Capture the cell that displays the provided text and extract its (x, y) central coordinate. 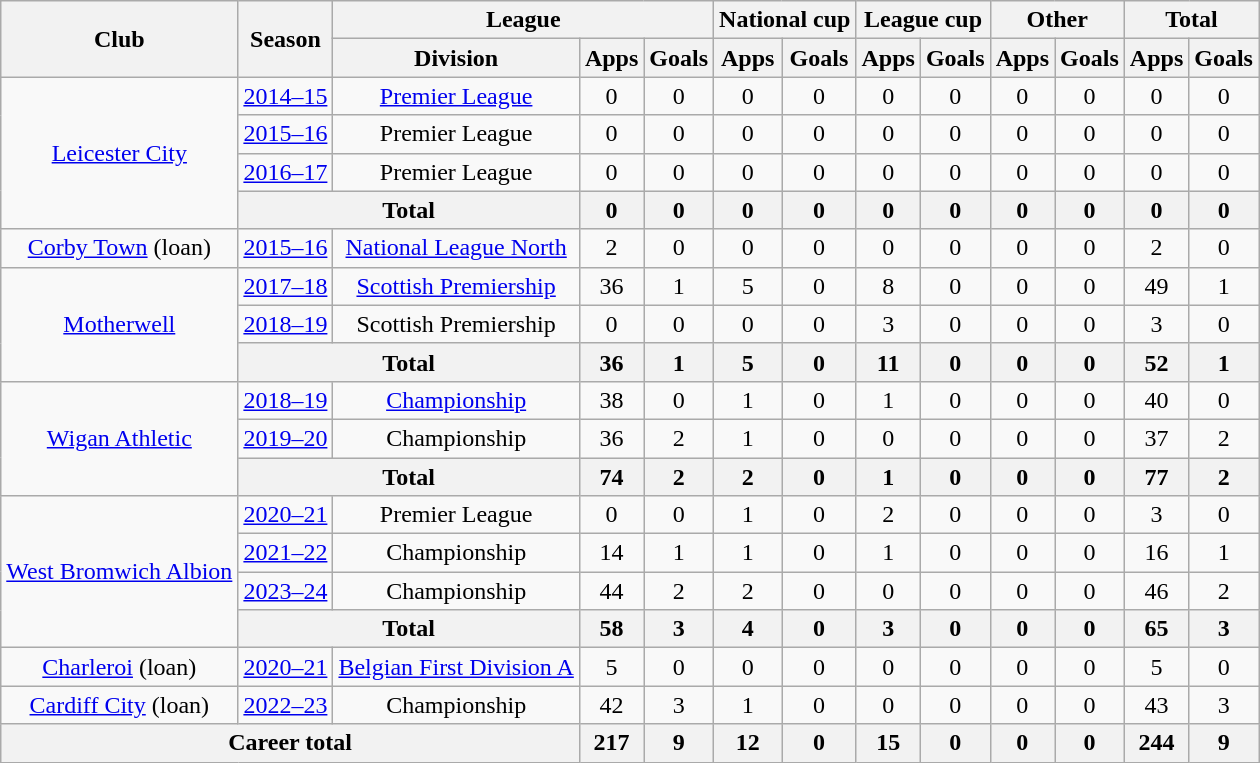
16 (1156, 553)
Club (120, 39)
Cardiff City (loan) (120, 705)
38 (611, 400)
244 (1156, 743)
2021–22 (286, 553)
74 (611, 477)
14 (611, 553)
44 (611, 591)
37 (1156, 438)
2019–20 (286, 438)
2016–17 (286, 172)
4 (748, 629)
National League North (456, 248)
11 (888, 362)
49 (1156, 286)
15 (888, 743)
Leicester City (120, 153)
8 (888, 286)
Division (456, 58)
Season (286, 39)
46 (1156, 591)
217 (611, 743)
65 (1156, 629)
52 (1156, 362)
40 (1156, 400)
Motherwell (120, 324)
Corby Town (loan) (120, 248)
Other (1057, 20)
League (524, 20)
2023–24 (286, 591)
Charleroi (loan) (120, 667)
2022–23 (286, 705)
43 (1156, 705)
Wigan Athletic (120, 438)
Career total (290, 743)
12 (748, 743)
League cup (923, 20)
West Bromwich Albion (120, 572)
58 (611, 629)
Belgian First Division A (456, 667)
2014–15 (286, 96)
2017–18 (286, 286)
42 (611, 705)
77 (1156, 477)
National cup (785, 20)
